Extract the (x, y) coordinate from the center of the cell holding the provided text.  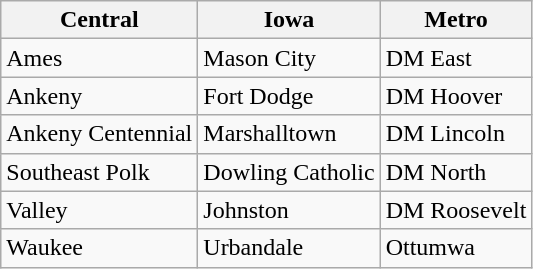
Southeast Polk (100, 172)
Dowling Catholic (289, 172)
Waukee (100, 248)
Valley (100, 210)
Johnston (289, 210)
DM Hoover (456, 96)
Urbandale (289, 248)
Ankeny (100, 96)
Central (100, 20)
Fort Dodge (289, 96)
Ankeny Centennial (100, 134)
DM North (456, 172)
Marshalltown (289, 134)
Metro (456, 20)
Ames (100, 58)
DM East (456, 58)
Ottumwa (456, 248)
DM Lincoln (456, 134)
Iowa (289, 20)
Mason City (289, 58)
DM Roosevelt (456, 210)
